Output the (X, Y) coordinate of the center of the cell containing the given text.  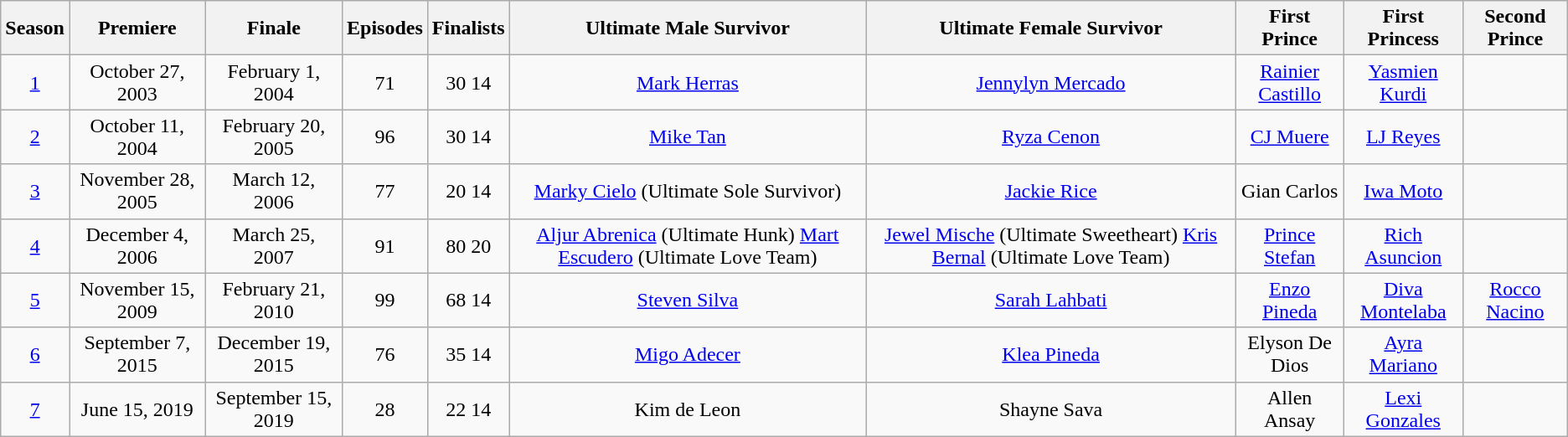
December 4, 2006 (137, 246)
Migo Adecer (688, 355)
Premiere (137, 28)
Jennylyn Mercado (1051, 82)
March 25, 2007 (273, 246)
2 (35, 137)
Ayra Mariano (1404, 355)
Mike Tan (688, 137)
First Princess (1404, 28)
Allen Ansay (1289, 409)
Ultimate Female Survivor (1051, 28)
Prince Stefan (1289, 246)
Mark Herras (688, 82)
February 21, 2010 (273, 300)
September 7, 2015 (137, 355)
80 20 (468, 246)
35 14 (468, 355)
First Prince (1289, 28)
Rocco Nacino (1516, 300)
Shayne Sava (1051, 409)
Steven Silva (688, 300)
1 (35, 82)
Rich Asuncion (1404, 246)
Klea Pineda (1051, 355)
CJ Muere (1289, 137)
28 (385, 409)
September 15, 2019 (273, 409)
6 (35, 355)
Rainier Castillo (1289, 82)
Jackie Rice (1051, 191)
Finale (273, 28)
Marky Cielo (Ultimate Sole Survivor) (688, 191)
99 (385, 300)
Jewel Mische (Ultimate Sweetheart) Kris Bernal (Ultimate Love Team) (1051, 246)
22 14 (468, 409)
77 (385, 191)
March 12, 2006 (273, 191)
Elyson De Dios (1289, 355)
68 14 (468, 300)
December 19, 2015 (273, 355)
4 (35, 246)
71 (385, 82)
5 (35, 300)
Finalists (468, 28)
February 1, 2004 (273, 82)
7 (35, 409)
Iwa Moto (1404, 191)
Episodes (385, 28)
Ultimate Male Survivor (688, 28)
Lexi Gonzales (1404, 409)
Diva Montelaba (1404, 300)
Aljur Abrenica (Ultimate Hunk) Mart Escudero (Ultimate Love Team) (688, 246)
October 11, 2004 (137, 137)
Enzo Pineda (1289, 300)
June 15, 2019 (137, 409)
91 (385, 246)
96 (385, 137)
Kim de Leon (688, 409)
Ryza Cenon (1051, 137)
February 20, 2005 (273, 137)
Yasmien Kurdi (1404, 82)
Season (35, 28)
November 15, 2009 (137, 300)
LJ Reyes (1404, 137)
76 (385, 355)
Sarah Lahbati (1051, 300)
20 14 (468, 191)
Gian Carlos (1289, 191)
3 (35, 191)
October 27, 2003 (137, 82)
November 28, 2005 (137, 191)
Second Prince (1516, 28)
